Find where the given text appears and provide that cell's center as (x, y) coordinate. 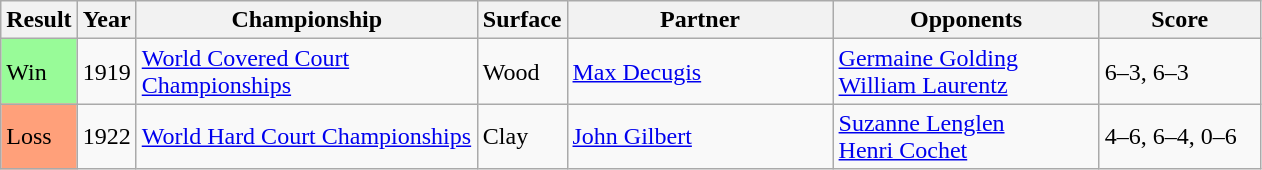
Result (39, 20)
World Hard Court Championships (306, 136)
Partner (700, 20)
Wood (522, 72)
1922 (106, 136)
1919 (106, 72)
Clay (522, 136)
Max Decugis (700, 72)
Year (106, 20)
John Gilbert (700, 136)
World Covered Court Championships (306, 72)
Suzanne Lenglen Henri Cochet (966, 136)
Opponents (966, 20)
4–6, 6–4, 0–6 (1180, 136)
Loss (39, 136)
Score (1180, 20)
6–3, 6–3 (1180, 72)
Surface (522, 20)
Germaine Golding William Laurentz (966, 72)
Win (39, 72)
Championship (306, 20)
